Output the [x, y] coordinate of the center of the cell containing the given text.  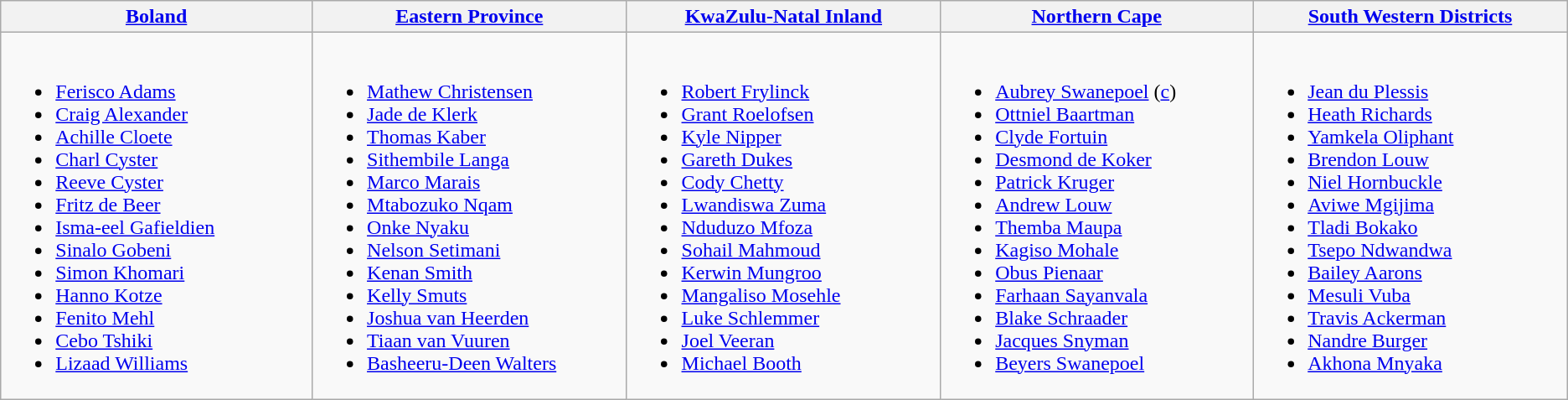
KwaZulu-Natal Inland [784, 17]
South Western Districts [1411, 17]
Northern Cape [1097, 17]
Eastern Province [469, 17]
Boland [157, 17]
